Pinpoint the cell where the given text exists, returning its (x, y) midpoint coordinate. 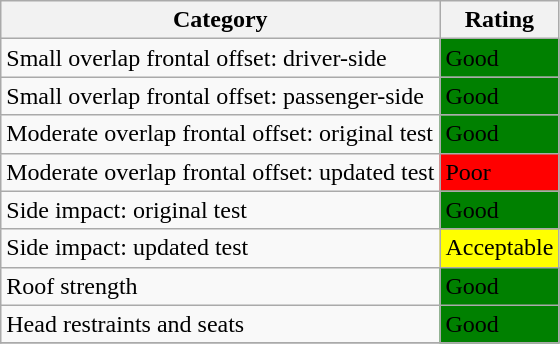
Side impact: updated test (220, 248)
Side impact: original test (220, 210)
Head restraints and seats (220, 324)
Small overlap frontal offset: passenger-side (220, 96)
Roof strength (220, 286)
Small overlap frontal offset: driver-side (220, 58)
Rating (500, 20)
Poor (500, 172)
Moderate overlap frontal offset: original test (220, 134)
Moderate overlap frontal offset: updated test (220, 172)
Category (220, 20)
Acceptable (500, 248)
